Determine the [X, Y] coordinate at the center of the cell enclosing the given text.  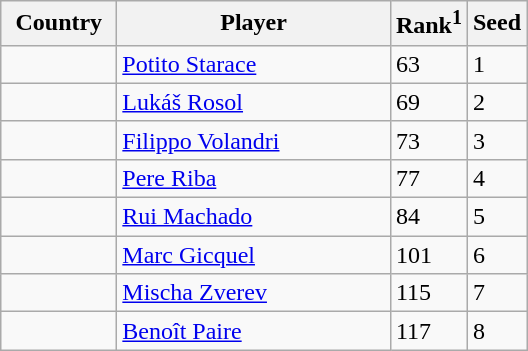
5 [496, 217]
Lukáš Rosol [254, 102]
6 [496, 255]
2 [496, 102]
Filippo Volandri [254, 140]
Seed [496, 24]
Country [59, 24]
77 [428, 178]
Potito Starace [254, 64]
Player [254, 24]
73 [428, 140]
101 [428, 255]
Marc Gicquel [254, 255]
8 [496, 331]
63 [428, 64]
117 [428, 331]
4 [496, 178]
Pere Riba [254, 178]
115 [428, 293]
Benoît Paire [254, 331]
3 [496, 140]
Mischa Zverev [254, 293]
Rui Machado [254, 217]
Rank1 [428, 24]
1 [496, 64]
84 [428, 217]
69 [428, 102]
7 [496, 293]
